Search for the cell housing the specified text and yield its (X, Y) center coordinate. 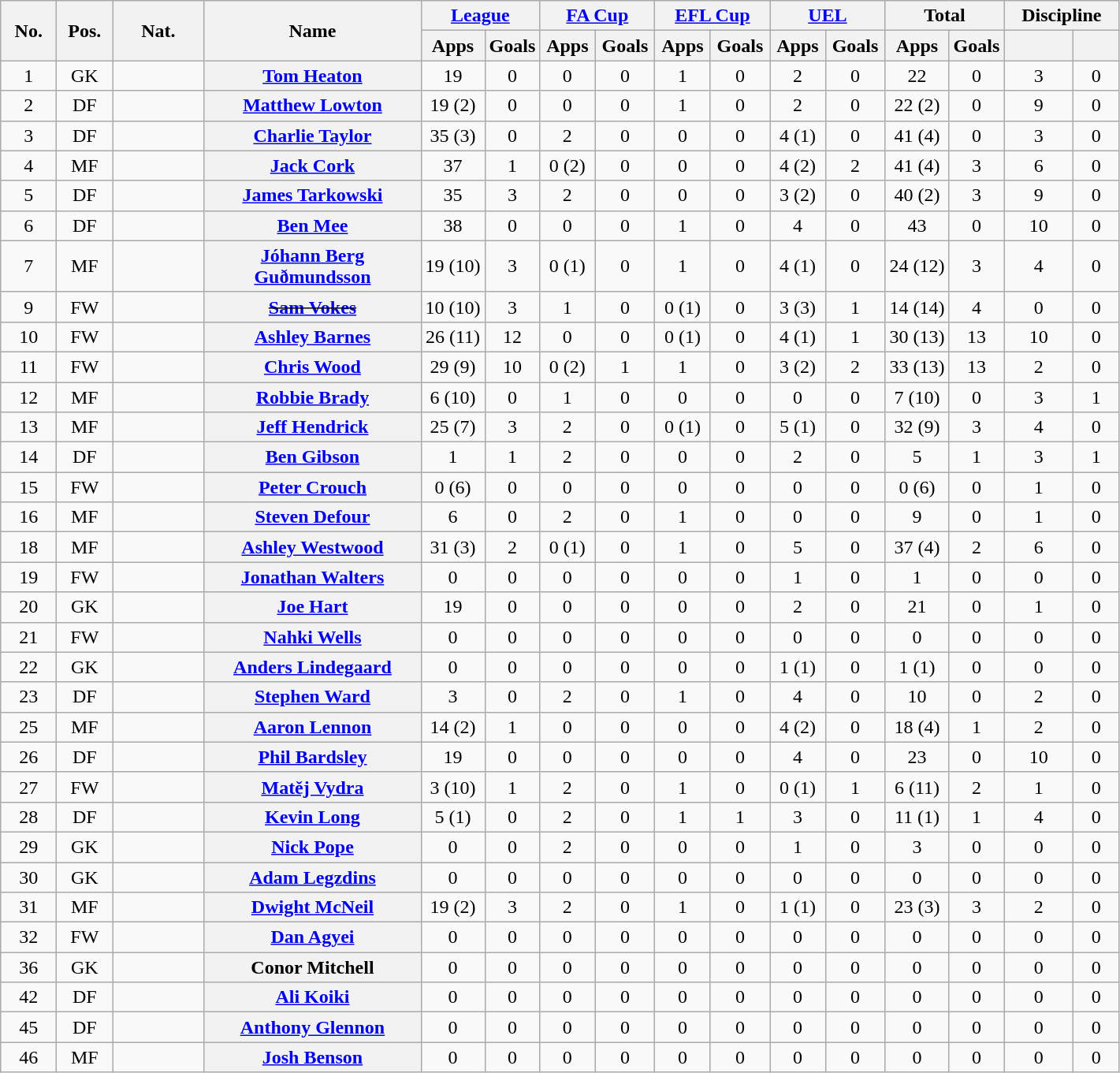
Ben Mee (312, 225)
33 (13) (917, 367)
37 (4) (917, 547)
Steven Defour (312, 517)
31 (28, 907)
Kevin Long (312, 817)
7 (28, 266)
11 (1) (917, 817)
Pos. (85, 31)
Nat. (158, 31)
Jonathan Walters (312, 577)
Matthew Lowton (312, 106)
43 (917, 225)
Ben Gibson (312, 457)
19 (10) (452, 266)
40 (2) (917, 196)
James Tarkowski (312, 196)
7 (10) (917, 397)
Robbie Brady (312, 397)
Aaron Lennon (312, 727)
30 (28, 877)
18 (4) (917, 727)
16 (28, 517)
15 (28, 487)
Jóhann Berg Guðmundsson (312, 266)
11 (28, 367)
32 (28, 937)
3 (10) (452, 787)
18 (28, 547)
14 (28, 457)
3 (3) (798, 307)
EFL Cup (713, 16)
Joe Hart (312, 607)
Tom Heaton (312, 76)
Name (312, 31)
37 (452, 166)
26 (11) (452, 337)
23 (3) (917, 907)
Adam Legzdins (312, 877)
24 (12) (917, 266)
29 (9) (452, 367)
Anders Lindegaard (312, 667)
20 (28, 607)
Total (944, 16)
25 (7) (452, 427)
38 (452, 225)
25 (28, 727)
Sam Vokes (312, 307)
Nick Pope (312, 847)
No. (28, 31)
Conor Mitchell (312, 967)
Phil Bardsley (312, 757)
Anthony Glennon (312, 1027)
45 (28, 1027)
Discipline (1062, 16)
Ali Koiki (312, 997)
27 (28, 787)
Josh Benson (312, 1057)
Ashley Westwood (312, 547)
28 (28, 817)
14 (2) (452, 727)
FA Cup (597, 16)
Jeff Hendrick (312, 427)
31 (3) (452, 547)
Dwight McNeil (312, 907)
Peter Crouch (312, 487)
Jack Cork (312, 166)
42 (28, 997)
6 (11) (917, 787)
35 (452, 196)
Nahki Wells (312, 637)
10 (10) (452, 307)
Ashley Barnes (312, 337)
29 (28, 847)
Charlie Taylor (312, 136)
Matěj Vydra (312, 787)
Stephen Ward (312, 697)
Chris Wood (312, 367)
32 (9) (917, 427)
UEL (828, 16)
36 (28, 967)
30 (13) (917, 337)
Dan Agyei (312, 937)
14 (14) (917, 307)
22 (2) (917, 106)
46 (28, 1057)
26 (28, 757)
35 (3) (452, 136)
League (481, 16)
6 (10) (452, 397)
